Identify which cell holds the provided text, then report its (x, y) central coordinate. 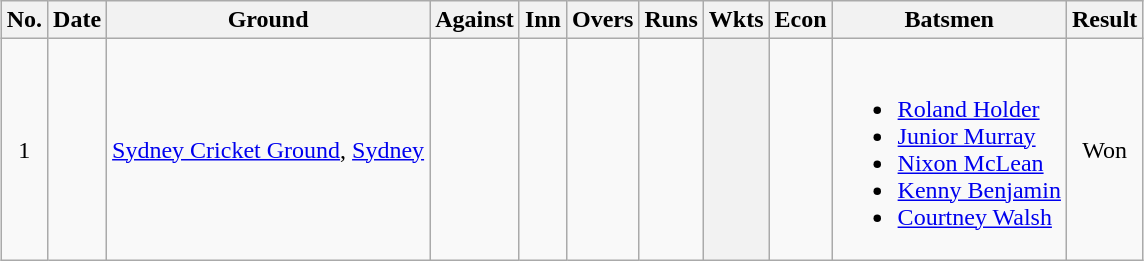
Roland HolderJunior MurrayNixon McLeanKenny BenjaminCourtney Walsh (949, 150)
Inn (542, 20)
Date (78, 20)
Against (475, 20)
Ground (268, 20)
Overs (602, 20)
Result (1104, 20)
Runs (671, 20)
Won (1104, 150)
Wkts (736, 20)
1 (24, 150)
No. (24, 20)
Batsmen (949, 20)
Econ (800, 20)
Sydney Cricket Ground, Sydney (268, 150)
